Search for the cell housing the specified text and yield its (X, Y) center coordinate. 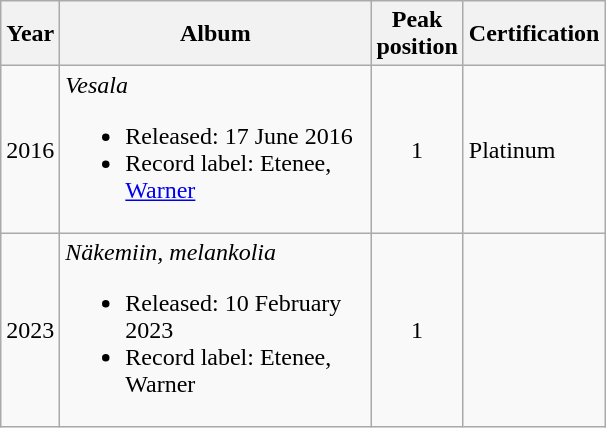
Album (216, 34)
Certification (534, 34)
2016 (30, 150)
Näkemiin, melankoliaReleased: 10 February 2023Record label: Etenee, Warner (216, 330)
Year (30, 34)
Peakposition (417, 34)
2023 (30, 330)
Platinum (534, 150)
VesalaReleased: 17 June 2016Record label: Etenee, Warner (216, 150)
